Output the (X, Y) coordinate of the center of the cell containing the given text.  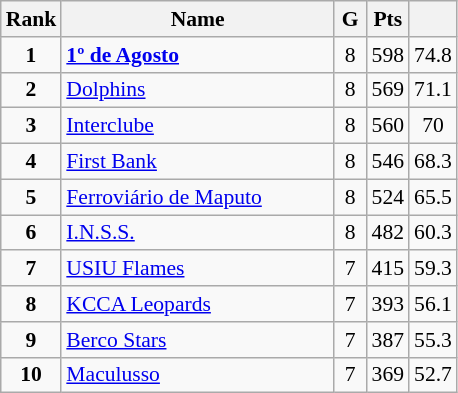
56.1 (433, 304)
Name (198, 19)
5 (32, 197)
60.3 (433, 233)
569 (388, 90)
560 (388, 126)
Berco Stars (198, 340)
First Bank (198, 162)
70 (433, 126)
4 (32, 162)
524 (388, 197)
6 (32, 233)
598 (388, 55)
2 (32, 90)
Pts (388, 19)
I.N.S.S. (198, 233)
Interclube (198, 126)
482 (388, 233)
415 (388, 269)
G (350, 19)
1 (32, 55)
Maculusso (198, 375)
9 (32, 340)
387 (388, 340)
74.8 (433, 55)
KCCA Leopards (198, 304)
USIU Flames (198, 269)
65.5 (433, 197)
52.7 (433, 375)
68.3 (433, 162)
59.3 (433, 269)
Rank (32, 19)
393 (388, 304)
Dolphins (198, 90)
10 (32, 375)
Ferroviário de Maputo (198, 197)
71.1 (433, 90)
3 (32, 126)
369 (388, 375)
546 (388, 162)
1º de Agosto (198, 55)
55.3 (433, 340)
